Return (X, Y) of the center of cell containing provided text 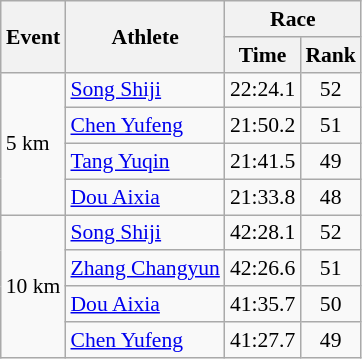
48 (330, 197)
Zhang Changyun (144, 269)
10 km (34, 286)
21:33.8 (262, 197)
42:26.6 (262, 269)
42:28.1 (262, 233)
Athlete (144, 36)
Event (34, 36)
Rank (330, 55)
Tang Yuqin (144, 162)
5 km (34, 143)
50 (330, 304)
22:24.1 (262, 90)
21:41.5 (262, 162)
41:35.7 (262, 304)
Race (293, 19)
21:50.2 (262, 126)
41:27.7 (262, 340)
Time (262, 55)
